Search for the cell housing the specified text and yield its (X, Y) center coordinate. 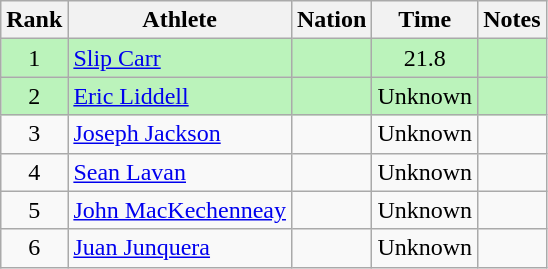
Rank (34, 20)
4 (34, 172)
6 (34, 248)
Nation (331, 20)
Joseph Jackson (180, 134)
Notes (512, 20)
Time (425, 20)
1 (34, 58)
Juan Junquera (180, 248)
2 (34, 96)
Athlete (180, 20)
Eric Liddell (180, 96)
3 (34, 134)
Sean Lavan (180, 172)
21.8 (425, 58)
John MacKechenneay (180, 210)
5 (34, 210)
Slip Carr (180, 58)
